Scan for the cell matching the given text and deliver its [x, y] coordinate at center. 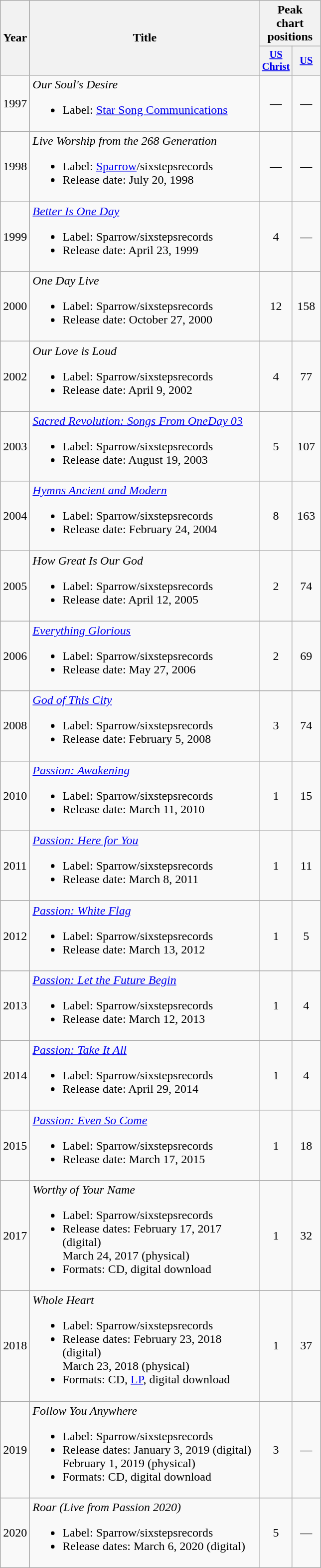
One Day LiveLabel: Sparrow/sixstepsrecordsRelease date: October 27, 2000 [145, 307]
Passion: AwakeningLabel: Sparrow/sixstepsrecordsRelease date: March 11, 2010 [145, 796]
Hymns Ancient and ModernLabel: Sparrow/sixstepsrecordsRelease date: February 24, 2004 [145, 516]
God of This CityLabel: Sparrow/sixstepsrecordsRelease date: February 5, 2008 [145, 726]
2017 [15, 1235]
2003 [15, 446]
How Great Is Our GodLabel: Sparrow/sixstepsrecordsRelease date: April 12, 2005 [145, 586]
2011 [15, 866]
77 [306, 376]
2008 [15, 726]
8 [276, 516]
Passion: White FlagLabel: Sparrow/sixstepsrecordsRelease date: March 13, 2012 [145, 936]
1998 [15, 167]
69 [306, 656]
Roar (Live from Passion 2020)Label: Sparrow/sixstepsrecordsRelease dates: March 6, 2020 (digital) [145, 1533]
158 [306, 307]
2005 [15, 586]
11 [306, 866]
Year [15, 38]
Peak chart positions [290, 23]
2004 [15, 516]
15 [306, 796]
2019 [15, 1450]
1999 [15, 237]
Our Love is LoudLabel: Sparrow/sixstepsrecordsRelease date: April 9, 2002 [145, 376]
2014 [15, 1075]
Title [145, 38]
2018 [15, 1346]
Better Is One DayLabel: Sparrow/sixstepsrecordsRelease date: April 23, 1999 [145, 237]
32 [306, 1235]
Worthy of Your NameLabel: Sparrow/sixstepsrecordsRelease dates: February 17, 2017 (digital)March 24, 2017 (physical)Formats: CD, digital download [145, 1235]
2000 [15, 307]
107 [306, 446]
US [306, 61]
2010 [15, 796]
Our Soul's DesireLabel: Star Song Communications [145, 103]
1997 [15, 103]
USChrist [276, 61]
Passion: Here for YouLabel: Sparrow/sixstepsrecordsRelease date: March 8, 2011 [145, 866]
2013 [15, 1005]
Everything GloriousLabel: Sparrow/sixstepsrecordsRelease date: May 27, 2006 [145, 656]
Passion: Even So ComeLabel: Sparrow/sixstepsrecordsRelease date: March 17, 2015 [145, 1145]
12 [276, 307]
37 [306, 1346]
Passion: Let the Future BeginLabel: Sparrow/sixstepsrecordsRelease date: March 12, 2013 [145, 1005]
Follow You AnywhereLabel: Sparrow/sixstepsrecordsRelease dates: January 3, 2019 (digital)February 1, 2019 (physical)Formats: CD, digital download [145, 1450]
2020 [15, 1533]
18 [306, 1145]
Sacred Revolution: Songs From OneDay 03Label: Sparrow/sixstepsrecordsRelease date: August 19, 2003 [145, 446]
Live Worship from the 268 GenerationLabel: Sparrow/sixstepsrecordsRelease date: July 20, 1998 [145, 167]
2002 [15, 376]
163 [306, 516]
Whole HeartLabel: Sparrow/sixstepsrecordsRelease dates: February 23, 2018 (digital)March 23, 2018 (physical)Formats: CD, LP, digital download [145, 1346]
2015 [15, 1145]
Passion: Take It AllLabel: Sparrow/sixstepsrecordsRelease date: April 29, 2014 [145, 1075]
2006 [15, 656]
2012 [15, 936]
